Search for the cell housing the specified text and yield its [x, y] center coordinate. 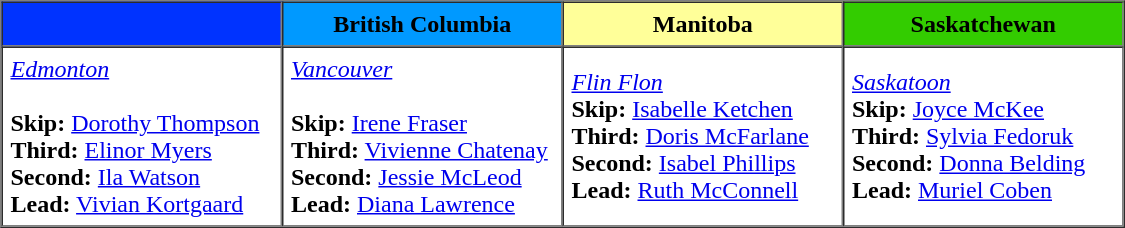
Saskatchewan [983, 24]
Vancouver Skip: Irene Fraser Third: Vivienne Chatenay Second: Jessie McLeod Lead: Diana Lawrence [422, 136]
Flin FlonSkip: Isabelle Ketchen Third: Doris McFarlane Second: Isabel Phillips Lead: Ruth McConnell [702, 136]
EdmontonSkip: Dorothy Thompson Third: Elinor Myers Second: Ila Watson Lead: Vivian Kortgaard [142, 136]
Manitoba [702, 24]
SaskatoonSkip: Joyce McKee Third: Sylvia Fedoruk Second: Donna Belding Lead: Muriel Coben [983, 136]
British Columbia [422, 24]
